Provide the [x, y] coordinate of the cell's center where the given text is located.  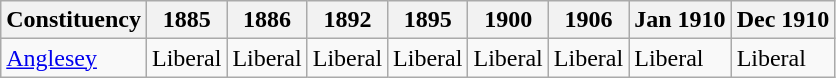
1906 [588, 20]
1895 [428, 20]
Constituency [74, 20]
Jan 1910 [680, 20]
Dec 1910 [783, 20]
1886 [267, 20]
1900 [508, 20]
1892 [347, 20]
Anglesey [74, 58]
1885 [186, 20]
